Provide the [X, Y] coordinate of the cell's center where the given text is located.  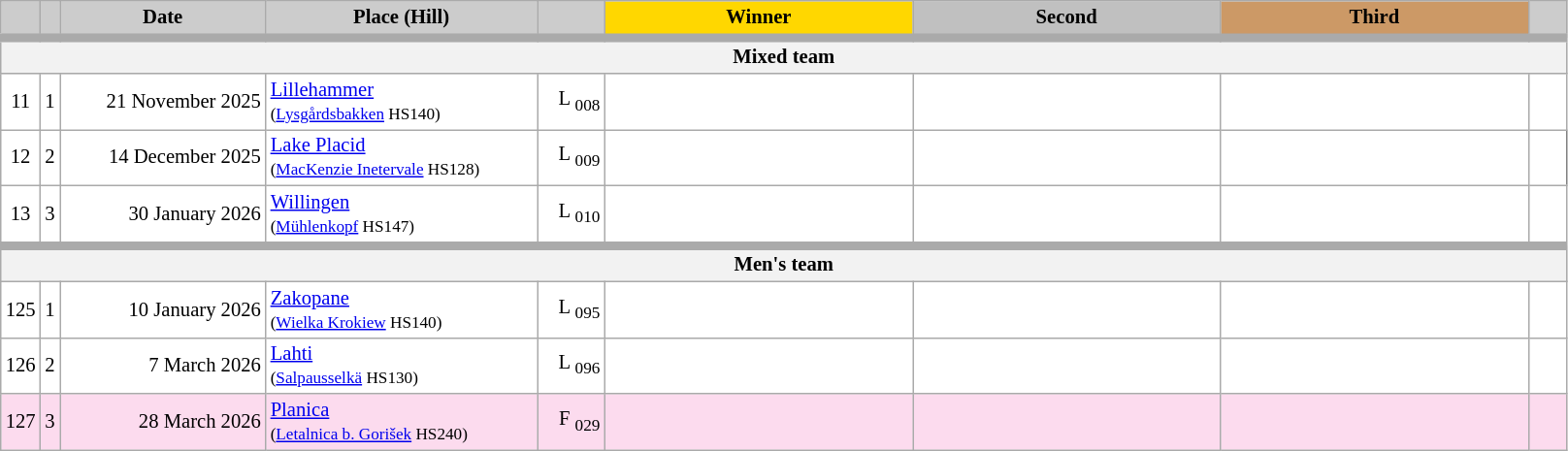
Place (Hill) [402, 18]
Willingen(Mühlenkopf HS147) [402, 215]
7 March 2026 [163, 366]
127 [21, 422]
10 January 2026 [163, 309]
F 029 [572, 422]
126 [21, 366]
13 [21, 215]
L 095 [572, 309]
Zakopane(Wielka Krokiew HS140) [402, 309]
L 008 [572, 102]
Men's team [784, 263]
Lake Placid(MacKenzie Inetervale HS128) [402, 157]
125 [21, 309]
12 [21, 157]
21 November 2025 [163, 102]
28 March 2026 [163, 422]
11 [21, 102]
Planica(Letalnica b. Gorišek HS240) [402, 422]
L 010 [572, 215]
L 096 [572, 366]
L 009 [572, 157]
Third [1374, 18]
Lahti(Salpausselkä HS130) [402, 366]
Mixed team [784, 55]
14 December 2025 [163, 157]
Second [1065, 18]
30 January 2026 [163, 215]
Lillehammer(Lysgårdsbakken HS140) [402, 102]
Date [163, 18]
Winner [759, 18]
